Return the [X, Y] coordinate for the center point of the cell that contains the specified text.  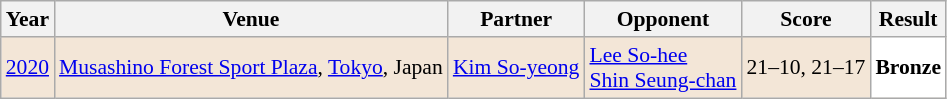
Opponent [662, 19]
Year [28, 19]
Kim So-yeong [516, 68]
Bronze [908, 68]
Venue [251, 19]
Result [908, 19]
2020 [28, 68]
Score [806, 19]
Musashino Forest Sport Plaza, Tokyo, Japan [251, 68]
21–10, 21–17 [806, 68]
Partner [516, 19]
Lee So-hee Shin Seung-chan [662, 68]
